Scan for the cell matching the given text and deliver its (x, y) coordinate at center. 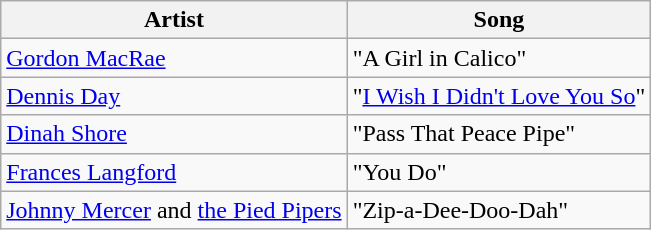
Johnny Mercer and the Pied Pipers (174, 210)
"Zip-a-Dee-Doo-Dah" (499, 210)
Dennis Day (174, 96)
"You Do" (499, 172)
Song (499, 20)
"I Wish I Didn't Love You So" (499, 96)
Frances Langford (174, 172)
"Pass That Peace Pipe" (499, 134)
Gordon MacRae (174, 58)
"A Girl in Calico" (499, 58)
Artist (174, 20)
Dinah Shore (174, 134)
